From the cell containing the given text, extract its center point as [x, y] coordinate. 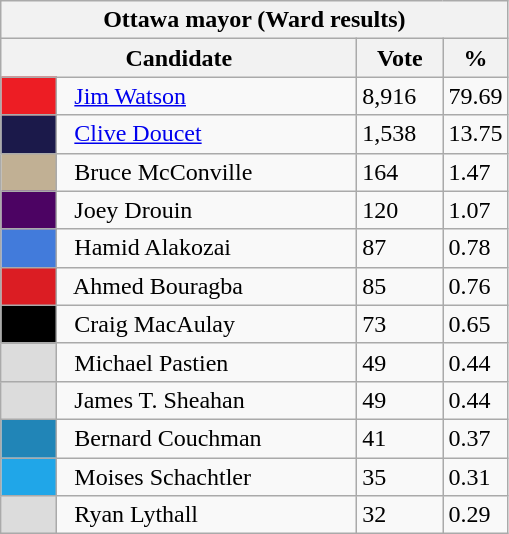
Hamid Alakozai [207, 248]
James T. Sheahan [207, 400]
1.47 [476, 172]
Bernard Couchman [207, 438]
41 [400, 438]
Candidate [179, 58]
Clive Doucet [207, 134]
Joey Drouin [207, 210]
Moises Schachtler [207, 477]
1.07 [476, 210]
79.69 [476, 96]
0.31 [476, 477]
Michael Pastien [207, 362]
Vote [400, 58]
164 [400, 172]
0.65 [476, 324]
Ryan Lythall [207, 515]
13.75 [476, 134]
0.78 [476, 248]
8,916 [400, 96]
0.76 [476, 286]
120 [400, 210]
87 [400, 248]
Ottawa mayor (Ward results) [254, 20]
0.29 [476, 515]
35 [400, 477]
Bruce McConville [207, 172]
Jim Watson [207, 96]
73 [400, 324]
32 [400, 515]
85 [400, 286]
Craig MacAulay [207, 324]
Ahmed Bouragba [207, 286]
% [476, 58]
0.37 [476, 438]
1,538 [400, 134]
